Extract the (x, y) coordinate from the center of the cell holding the provided text.  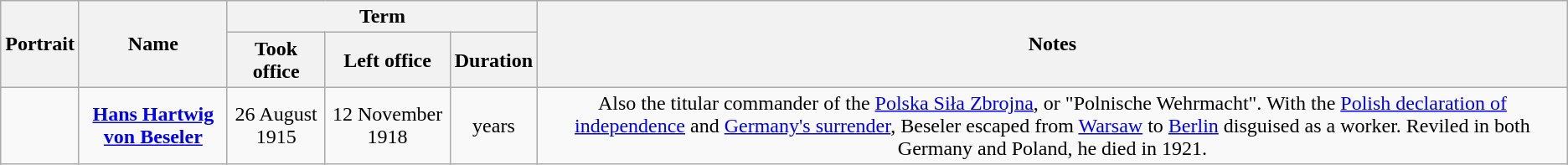
Hans Hartwig von Beseler (152, 126)
years (493, 126)
12 November 1918 (387, 126)
26 August 1915 (276, 126)
Notes (1053, 44)
Term (382, 17)
Portrait (40, 44)
Duration (493, 60)
Took office (276, 60)
Name (152, 44)
Left office (387, 60)
